Scan for the cell matching the given text and deliver its (X, Y) coordinate at center. 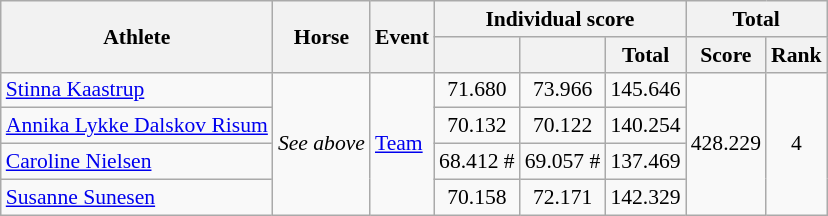
Stinna Kaastrup (137, 90)
Rank (796, 55)
Annika Lykke Dalskov Risum (137, 126)
70.122 (563, 126)
137.469 (645, 162)
145.646 (645, 90)
Caroline Nielsen (137, 162)
69.057 # (563, 162)
70.132 (477, 126)
140.254 (645, 126)
See above (322, 143)
Score (726, 55)
70.158 (477, 197)
Athlete (137, 36)
71.680 (477, 90)
142.329 (645, 197)
4 (796, 143)
Event (402, 36)
Individual score (560, 19)
Horse (322, 36)
428.229 (726, 143)
68.412 # (477, 162)
Team (402, 143)
73.966 (563, 90)
Susanne Sunesen (137, 197)
72.171 (563, 197)
